Output the (X, Y) coordinate of the center of the cell containing the given text.  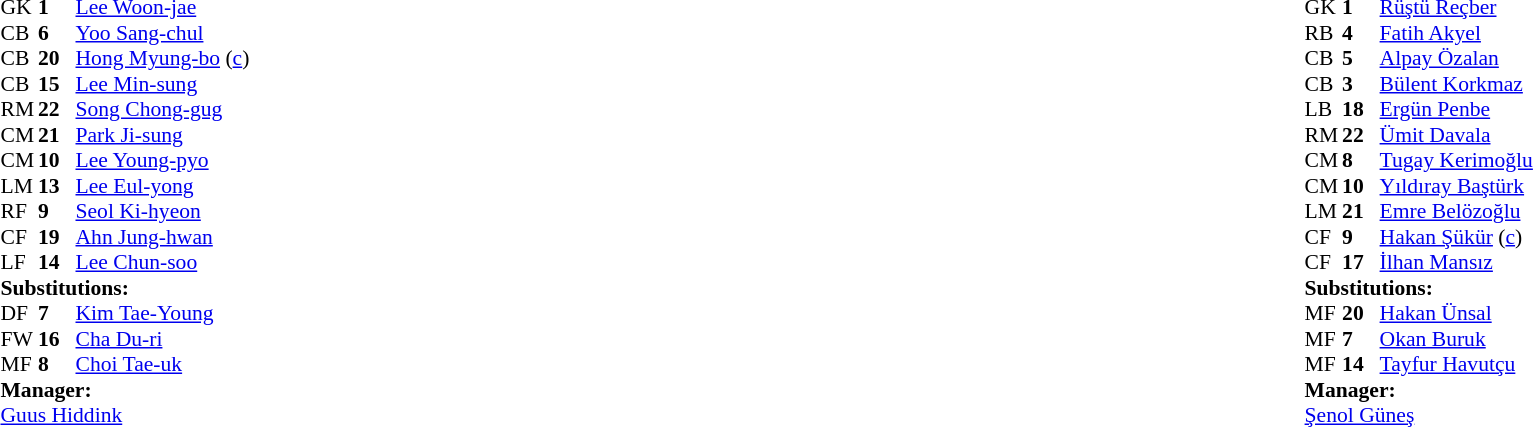
RB (1324, 33)
Yıldıray Baştürk (1456, 186)
Hong Myung-bo (c) (163, 59)
İlhan Mansız (1456, 263)
Tayfur Havutçu (1456, 365)
Bülent Korkmaz (1456, 84)
Lee Min-sung (163, 84)
Kim Tae-Young (163, 313)
17 (1361, 263)
16 (57, 339)
4 (1361, 33)
FW (19, 339)
Song Chong-gug (163, 109)
13 (57, 186)
Cha Du-ri (163, 339)
Lee Chun-soo (163, 263)
Ahn Jung-hwan (163, 237)
3 (1361, 84)
Yoo Sang-chul (163, 33)
RF (19, 211)
5 (1361, 59)
Alpay Özalan (1456, 59)
Tugay Kerimoğlu (1456, 161)
Lee Young-pyo (163, 161)
LF (19, 263)
18 (1361, 109)
Emre Belözoğlu (1456, 211)
Ümit Davala (1456, 135)
Okan Buruk (1456, 339)
Ergün Penbe (1456, 109)
19 (57, 237)
Lee Eul-yong (163, 186)
DF (19, 313)
Seol Ki-hyeon (163, 211)
Hakan Ünsal (1456, 313)
15 (57, 84)
Choi Tae-uk (163, 365)
6 (57, 33)
Hakan Şükür (c) (1456, 237)
Park Ji-sung (163, 135)
LB (1324, 109)
Fatih Akyel (1456, 33)
